Provide the (X, Y) coordinate of the cell's center where the given text is located.  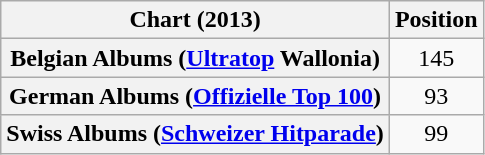
Swiss Albums (Schweizer Hitparade) (196, 134)
93 (436, 96)
145 (436, 58)
German Albums (Offizielle Top 100) (196, 96)
Belgian Albums (Ultratop Wallonia) (196, 58)
Position (436, 20)
99 (436, 134)
Chart (2013) (196, 20)
